For the text-containing cell, return its midpoint in [x, y] coordinate format. 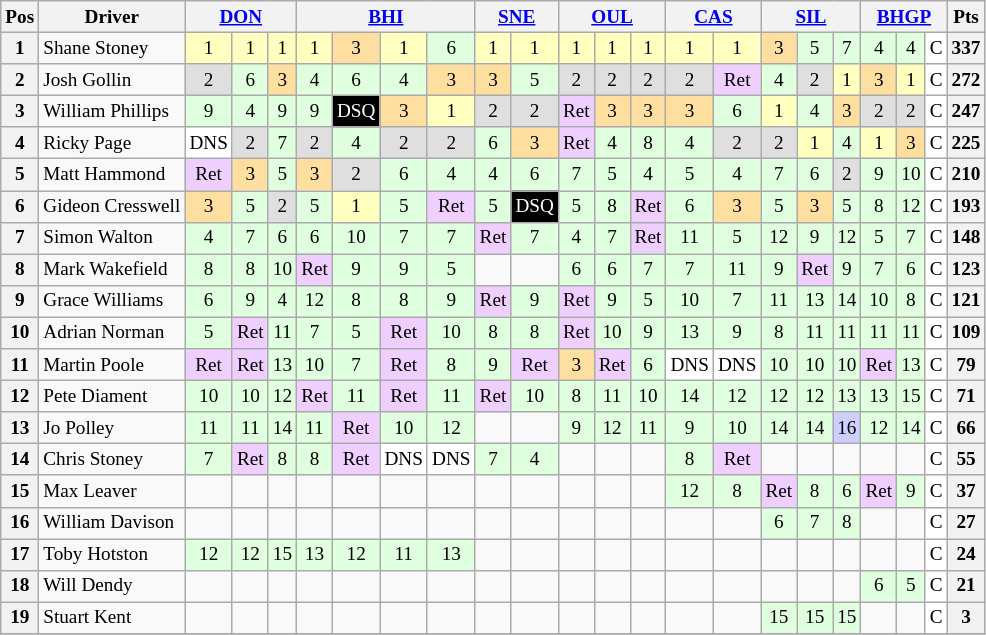
225 [966, 143]
337 [966, 48]
272 [966, 80]
Driver [112, 17]
37 [966, 491]
William Phillips [112, 111]
193 [966, 206]
Max Leaver [112, 491]
DON [241, 17]
27 [966, 523]
Pts [966, 17]
OUL [612, 17]
Stuart Kent [112, 618]
Matt Hammond [112, 175]
Toby Hotston [112, 554]
Pos [20, 17]
BHGP [904, 17]
19 [20, 618]
55 [966, 460]
121 [966, 301]
Chris Stoney [112, 460]
123 [966, 270]
Josh Gollin [112, 80]
24 [966, 554]
148 [966, 238]
17 [20, 554]
Will Dendy [112, 586]
SNE [516, 17]
Grace Williams [112, 301]
109 [966, 333]
Shane Stoney [112, 48]
210 [966, 175]
Ricky Page [112, 143]
Simon Walton [112, 238]
BHI [386, 17]
CAS [714, 17]
18 [20, 586]
66 [966, 428]
Adrian Norman [112, 333]
Mark Wakefield [112, 270]
79 [966, 365]
William Davison [112, 523]
71 [966, 396]
Martin Poole [112, 365]
Jo Polley [112, 428]
247 [966, 111]
SIL [811, 17]
21 [966, 586]
Pete Diament [112, 396]
Gideon Cresswell [112, 206]
